Determine the (X, Y) coordinate at the center of the cell enclosing the given text.  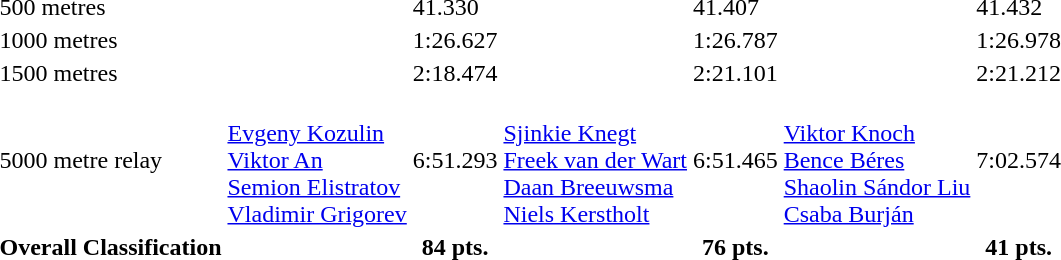
6:51.293 (455, 160)
2:18.474 (455, 73)
Evgeny KozulinViktor AnSemion ElistratovVladimir Grigorev (317, 160)
2:21.101 (736, 73)
Sjinkie KnegtFreek van der WartDaan BreeuwsmaNiels Kerstholt (596, 160)
Viktor KnochBence BéresShaolin Sándor LiuCsaba Burján (877, 160)
6:51.465 (736, 160)
1:26.787 (736, 40)
1:26.627 (455, 40)
